Find where the given text appears and provide that cell's center as (X, Y) coordinate. 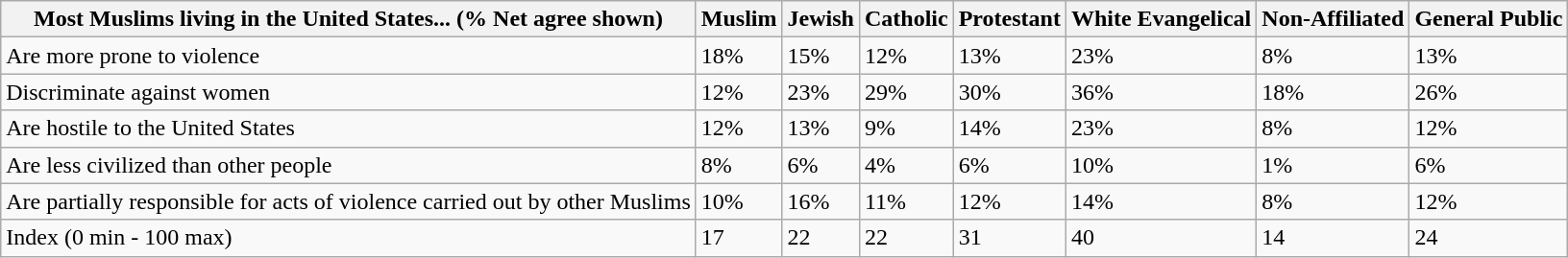
Are more prone to violence (349, 56)
Are hostile to the United States (349, 129)
Discriminate against women (349, 92)
29% (906, 92)
36% (1161, 92)
9% (906, 129)
Are partially responsible for acts of violence carried out by other Muslims (349, 201)
Index (0 min - 100 max) (349, 238)
31 (1009, 238)
General Public (1489, 19)
White Evangelical (1161, 19)
1% (1334, 165)
Jewish (821, 19)
16% (821, 201)
Non-Affiliated (1334, 19)
24 (1489, 238)
15% (821, 56)
26% (1489, 92)
Are less civilized than other people (349, 165)
Catholic (906, 19)
Muslim (739, 19)
17 (739, 238)
30% (1009, 92)
40 (1161, 238)
Protestant (1009, 19)
11% (906, 201)
14 (1334, 238)
Most Muslims living in the United States... (% Net agree shown) (349, 19)
4% (906, 165)
